Pinpoint the cell where the given text exists, returning its [X, Y] midpoint coordinate. 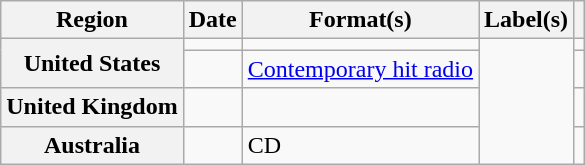
Contemporary hit radio [360, 69]
United Kingdom [92, 107]
Format(s) [360, 20]
United States [92, 64]
Australia [92, 145]
CD [360, 145]
Label(s) [526, 20]
Date [212, 20]
Region [92, 20]
